Determine the (X, Y) coordinate at the center of the cell enclosing the given text.  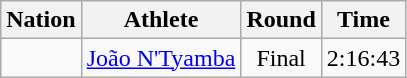
Time (363, 20)
2:16:43 (363, 58)
Final (281, 58)
Nation (41, 20)
Round (281, 20)
Athlete (161, 20)
João N'Tyamba (161, 58)
